Return the (X, Y) coordinate for the center point of the cell that contains the specified text.  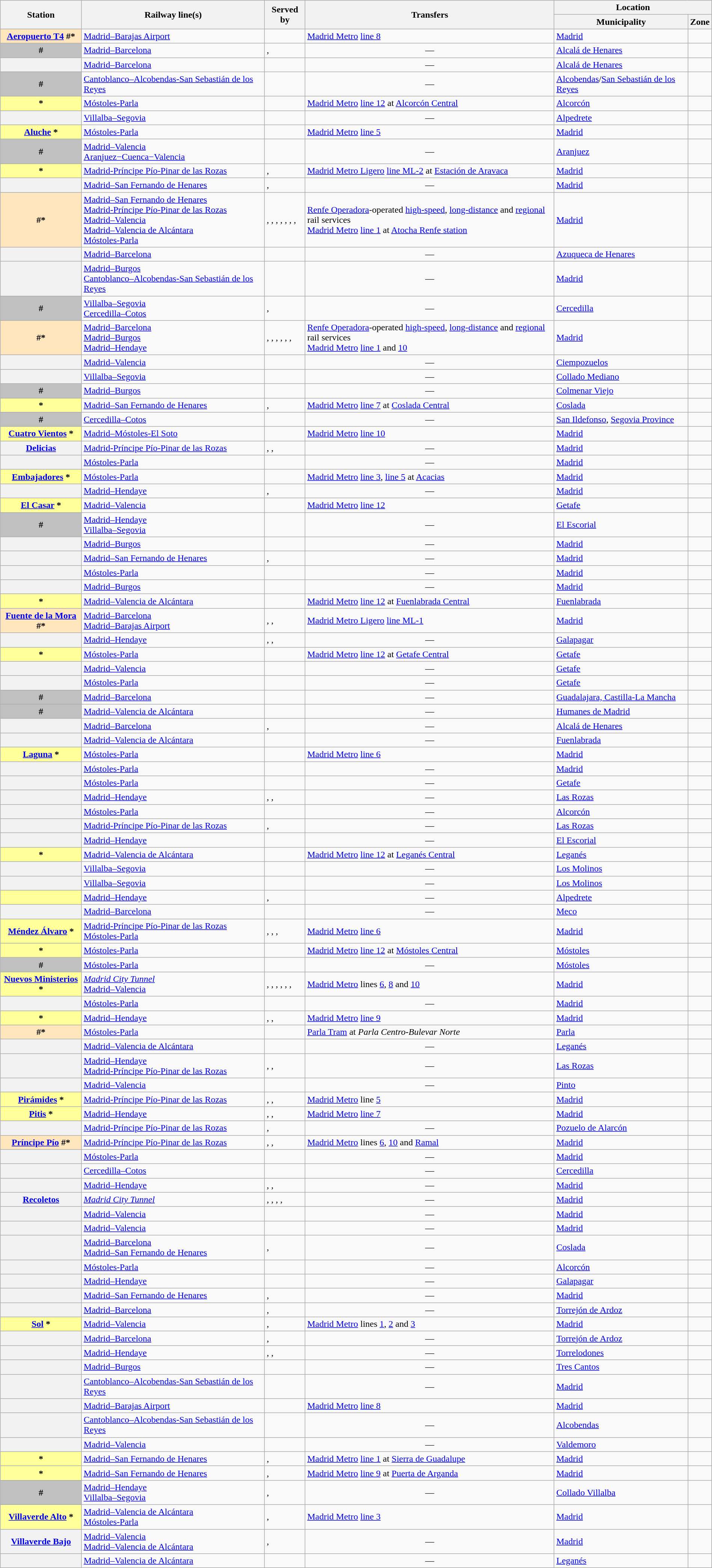
Station (41, 15)
Laguna * (41, 754)
Pinto (621, 1085)
Madrid–San Fernando de HenaresMadrid-Príncipe Pío-Pinar de las RozasMadrid–ValenciaMadrid–Valencia de AlcántaraMóstoles-Parla (173, 220)
Cuatro Vientos * (41, 434)
Recoletos (41, 1199)
Municipality (621, 22)
Madrid Metro line 9 at Puerta de Arganda (430, 1473)
Madrid–Móstoles-El Soto (173, 434)
Villalba–SegoviaCercedilla–Cotos (173, 308)
Madrid Metro line 3, line 5 at Acacias (430, 476)
Collado Mediano (621, 377)
Humanes de Madrid (621, 711)
Madrid Metro line 7 at Coslada Central (430, 405)
Pirámides * (41, 1099)
Parla (621, 1032)
, , , (285, 931)
Renfe Operadora-operated high-speed, long-distance and regional rail services Madrid Metro line 1 at Atocha Renfe station (430, 220)
Embajadores * (41, 476)
San Ildefonso, Segovia Province (621, 419)
Azuqueca de Henares (621, 254)
Madrid-Príncipe Pío-Pinar de las RozasMóstoles-Parla (173, 931)
, , , , , , , (285, 220)
Madrid–BurgosCantoblanco–Alcobendas-San Sebastián de los Reyes (173, 279)
Ciempozuelos (621, 362)
Madrid Metro line 12 at Leganés Central (430, 854)
Renfe Operadora-operated high-speed, long-distance and regional rail services Madrid Metro line 1 and 10 (430, 338)
Aranjuez (621, 151)
Torrelodones (621, 1353)
Madrid Metro line 12 at Móstoles Central (430, 950)
El Casar * (41, 505)
Madrid Metro line 12 at Alcorcón Central (430, 103)
Madrid Metro line 3 (430, 1517)
Madrid Metro line 12 at Fuenlabrada Central (430, 601)
Madrid Metro lines 6, 8 and 10 (430, 984)
Collado Villalba (621, 1492)
, , , , (285, 1199)
Madrid Metro line 9 (430, 1018)
Tres Cantos (621, 1367)
Location (633, 8)
Villaverde Alto * (41, 1517)
Madrid Metro line 12 (430, 505)
Madrid Metro lines 6, 10 and Ramal (430, 1142)
Madrid–Valencia de AlcántaraMóstoles-Parla (173, 1517)
Príncipe Pío #* (41, 1142)
Pozuelo de Alarcón (621, 1128)
Madrid–HendayeMadrid-Príncipe Pío-Pinar de las Rozas (173, 1066)
Fuente de la Mora #* (41, 621)
Colmenar Viejo (621, 391)
Villaverde Bajo (41, 1541)
Madrid Metro line 7 (430, 1114)
Served by (285, 15)
Parla Tram at Parla Centro-Bulevar Norte (430, 1032)
Madrid–ValenciaAranjuez−Cuenca−Valencia (173, 151)
Madrid–BarcelonaMadrid–San Fernando de Henares (173, 1247)
Transfers (430, 15)
Zone (700, 22)
Madrid Metro lines 1, 2 and 3 (430, 1324)
Meco (621, 912)
Aeropuerto T4 #* (41, 36)
Aluche * (41, 132)
Madrid Metro line 1 at Sierra de Guadalupe (430, 1459)
Nuevos Ministerios * (41, 984)
Alcobendas (621, 1425)
Méndez Álvaro * (41, 931)
Madrid–BarcelonaMadrid–Barajas Airport (173, 621)
Madrid Metro line 12 at Getafe Central (430, 654)
Madrid Metro Ligero line ML-1 (430, 621)
Madrid–BarcelonaMadrid–BurgosMadrid–Hendaye (173, 338)
Madrid City TunnelMadrid–Valencia (173, 984)
Madrid–ValenciaMadrid–Valencia de Alcántara (173, 1541)
Valdemoro (621, 1444)
Guadalajara, Castilla-La Mancha (621, 697)
Railway line(s) (173, 15)
Madrid City Tunnel (173, 1199)
Madrid Metro line 10 (430, 434)
Alcobendas/San Sebastián de los Reyes (621, 84)
Pitis * (41, 1114)
Sol * (41, 1324)
Madrid Metro Ligero line ML-2 at Estación de Aravaca (430, 171)
Delicias (41, 448)
